Output the (x, y) coordinate of the center of the cell containing the given text.  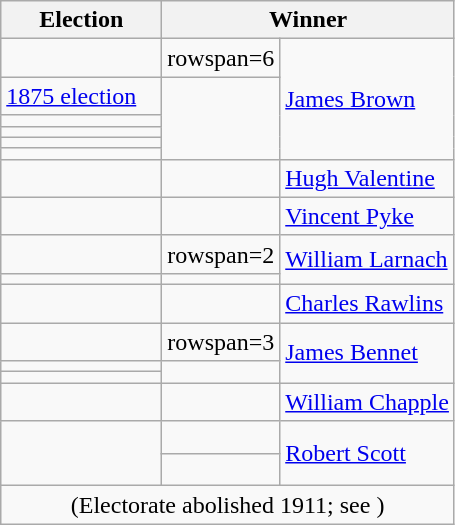
(Electorate abolished 1911; see ) (228, 505)
Charles Rawlins (368, 303)
Election (82, 20)
Vincent Pyke (368, 216)
rowspan=3 (221, 341)
Winner (308, 20)
James Bennet (368, 352)
William Larnach (368, 260)
James Brown (368, 99)
William Chapple (368, 402)
Robert Scott (368, 454)
rowspan=6 (221, 58)
rowspan=2 (221, 254)
Hugh Valentine (368, 178)
1875 election (82, 96)
